Pinpoint the cell where the given text exists, returning its [X, Y] midpoint coordinate. 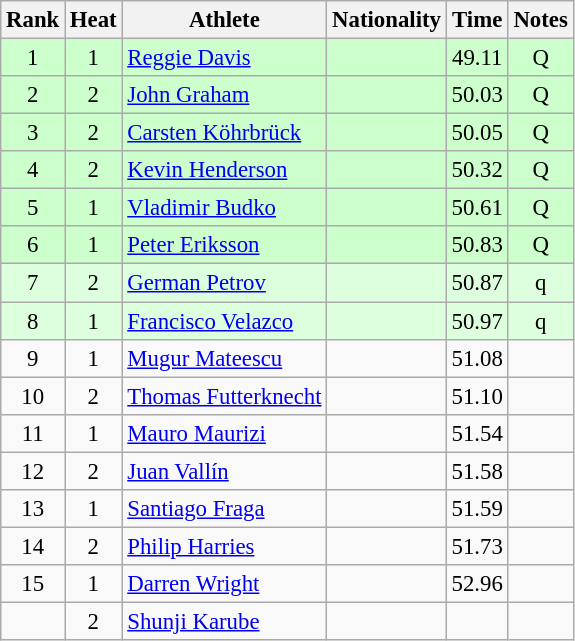
Philip Harries [224, 546]
Athlete [224, 20]
50.03 [477, 95]
Rank [33, 20]
German Petrov [224, 283]
3 [33, 133]
4 [33, 170]
11 [33, 433]
50.87 [477, 283]
Juan Vallín [224, 471]
7 [33, 283]
Notes [540, 20]
Santiago Fraga [224, 509]
Time [477, 20]
14 [33, 546]
8 [33, 321]
51.08 [477, 358]
13 [33, 509]
Mauro Maurizi [224, 433]
52.96 [477, 584]
Kevin Henderson [224, 170]
Reggie Davis [224, 58]
50.97 [477, 321]
10 [33, 396]
Heat [94, 20]
Carsten Köhrbrück [224, 133]
51.58 [477, 471]
Peter Eriksson [224, 245]
9 [33, 358]
49.11 [477, 58]
Francisco Velazco [224, 321]
Thomas Futterknecht [224, 396]
50.83 [477, 245]
Nationality [386, 20]
5 [33, 208]
12 [33, 471]
Shunji Karube [224, 621]
51.54 [477, 433]
50.61 [477, 208]
John Graham [224, 95]
Darren Wright [224, 584]
51.10 [477, 396]
15 [33, 584]
51.73 [477, 546]
Vladimir Budko [224, 208]
50.32 [477, 170]
6 [33, 245]
Mugur Mateescu [224, 358]
51.59 [477, 509]
50.05 [477, 133]
